Detect which cell encompasses the target text, then output its (X, Y) center coordinate. 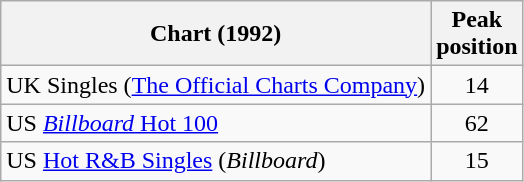
Chart (1992) (216, 34)
14 (477, 85)
US Hot R&B Singles (Billboard) (216, 161)
US Billboard Hot 100 (216, 123)
Peakposition (477, 34)
UK Singles (The Official Charts Company) (216, 85)
15 (477, 161)
62 (477, 123)
